For the text-containing cell, return its midpoint in [x, y] coordinate format. 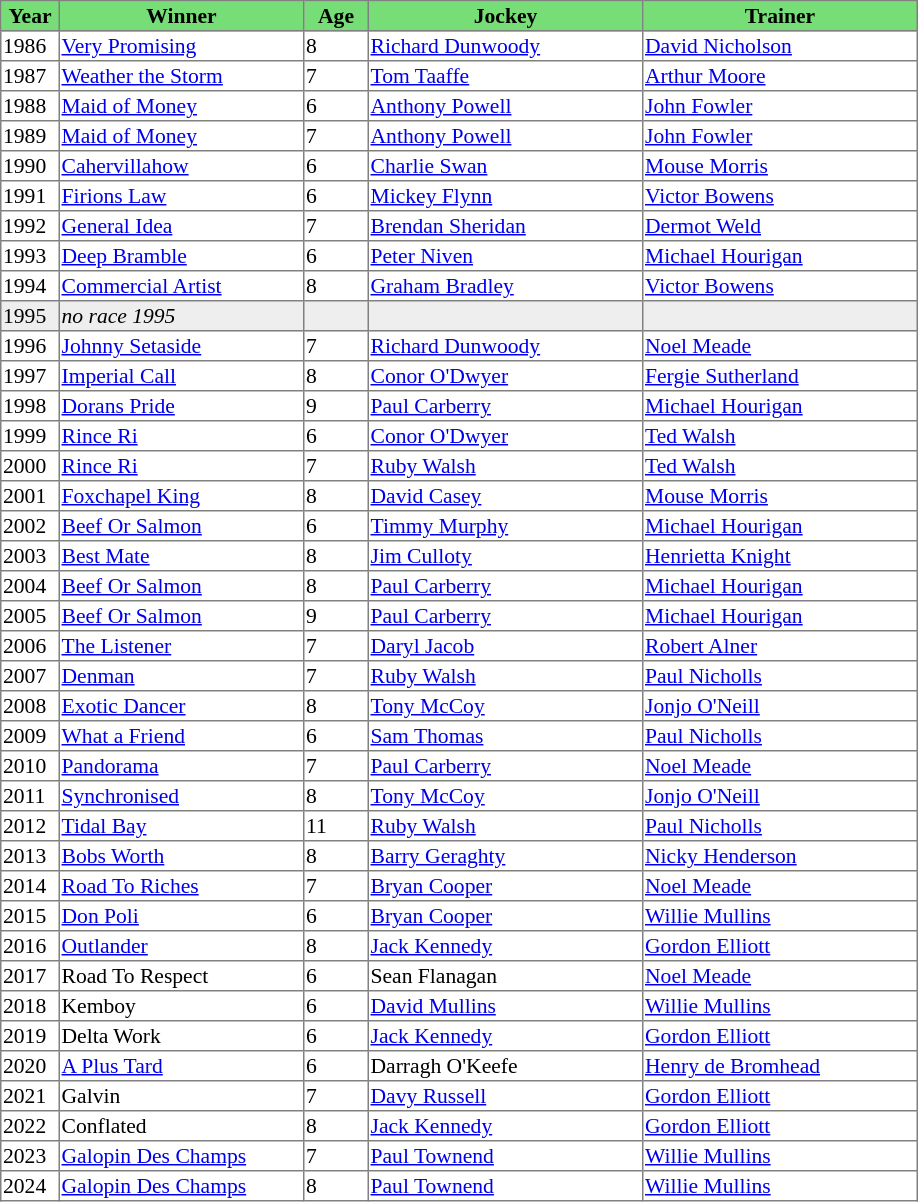
2022 [30, 1126]
Best Mate [181, 556]
1996 [30, 346]
2009 [30, 736]
Exotic Dancer [181, 706]
2006 [30, 646]
Delta Work [181, 1036]
2015 [30, 916]
Sam Thomas [505, 736]
2007 [30, 676]
Dorans Pride [181, 406]
Fergie Sutherland [780, 376]
2008 [30, 706]
Firions Law [181, 196]
1998 [30, 406]
2017 [30, 976]
2004 [30, 586]
Henry de Bromhead [780, 1066]
Trainer [780, 16]
Dermot Weld [780, 226]
Johnny Setaside [181, 346]
Cahervillahow [181, 166]
Conflated [181, 1126]
Jockey [505, 16]
2020 [30, 1066]
Timmy Murphy [505, 526]
1999 [30, 436]
Darragh O'Keefe [505, 1066]
Nicky Henderson [780, 856]
2018 [30, 1006]
Galvin [181, 1096]
11 [336, 826]
Davy Russell [505, 1096]
David Mullins [505, 1006]
Weather the Storm [181, 76]
Year [30, 16]
Robert Alner [780, 646]
Daryl Jacob [505, 646]
General Idea [181, 226]
Pandorama [181, 766]
Synchronised [181, 796]
Don Poli [181, 916]
Arthur Moore [780, 76]
2010 [30, 766]
1986 [30, 46]
no race 1995 [181, 316]
Graham Bradley [505, 286]
David Casey [505, 496]
2011 [30, 796]
1994 [30, 286]
Brendan Sheridan [505, 226]
1992 [30, 226]
Mickey Flynn [505, 196]
Barry Geraghty [505, 856]
Winner [181, 16]
The Listener [181, 646]
2014 [30, 886]
Jim Culloty [505, 556]
Road To Riches [181, 886]
Deep Bramble [181, 256]
2013 [30, 856]
1989 [30, 136]
2002 [30, 526]
1991 [30, 196]
1993 [30, 256]
2024 [30, 1186]
Charlie Swan [505, 166]
Kemboy [181, 1006]
2019 [30, 1036]
A Plus Tard [181, 1066]
Very Promising [181, 46]
2016 [30, 946]
What a Friend [181, 736]
1988 [30, 106]
Age [336, 16]
Road To Respect [181, 976]
Commercial Artist [181, 286]
2023 [30, 1156]
Denman [181, 676]
1990 [30, 166]
Henrietta Knight [780, 556]
Sean Flanagan [505, 976]
Foxchapel King [181, 496]
Outlander [181, 946]
2003 [30, 556]
2005 [30, 616]
2000 [30, 466]
David Nicholson [780, 46]
1987 [30, 76]
2001 [30, 496]
2021 [30, 1096]
1995 [30, 316]
Imperial Call [181, 376]
1997 [30, 376]
Tom Taaffe [505, 76]
2012 [30, 826]
Tidal Bay [181, 826]
Peter Niven [505, 256]
Bobs Worth [181, 856]
